Find where the given text appears and provide that cell's center as [x, y] coordinate. 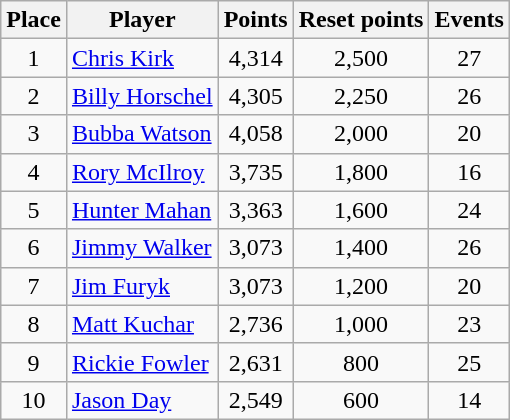
Events [469, 20]
4,314 [256, 58]
Chris Kirk [142, 58]
2,631 [256, 362]
1,000 [361, 324]
600 [361, 400]
Bubba Watson [142, 134]
1,400 [361, 248]
25 [469, 362]
1,200 [361, 286]
1,600 [361, 210]
4,058 [256, 134]
7 [34, 286]
3,363 [256, 210]
23 [469, 324]
2 [34, 96]
24 [469, 210]
Jason Day [142, 400]
2,736 [256, 324]
3,735 [256, 172]
Points [256, 20]
Reset points [361, 20]
4,305 [256, 96]
2,250 [361, 96]
Hunter Mahan [142, 210]
1 [34, 58]
2,000 [361, 134]
8 [34, 324]
Player [142, 20]
Jimmy Walker [142, 248]
Jim Furyk [142, 286]
27 [469, 58]
6 [34, 248]
9 [34, 362]
Rory McIlroy [142, 172]
14 [469, 400]
Place [34, 20]
5 [34, 210]
Rickie Fowler [142, 362]
800 [361, 362]
10 [34, 400]
2,500 [361, 58]
4 [34, 172]
16 [469, 172]
2,549 [256, 400]
1,800 [361, 172]
Matt Kuchar [142, 324]
Billy Horschel [142, 96]
3 [34, 134]
